Capture the cell that displays the provided text and extract its [x, y] central coordinate. 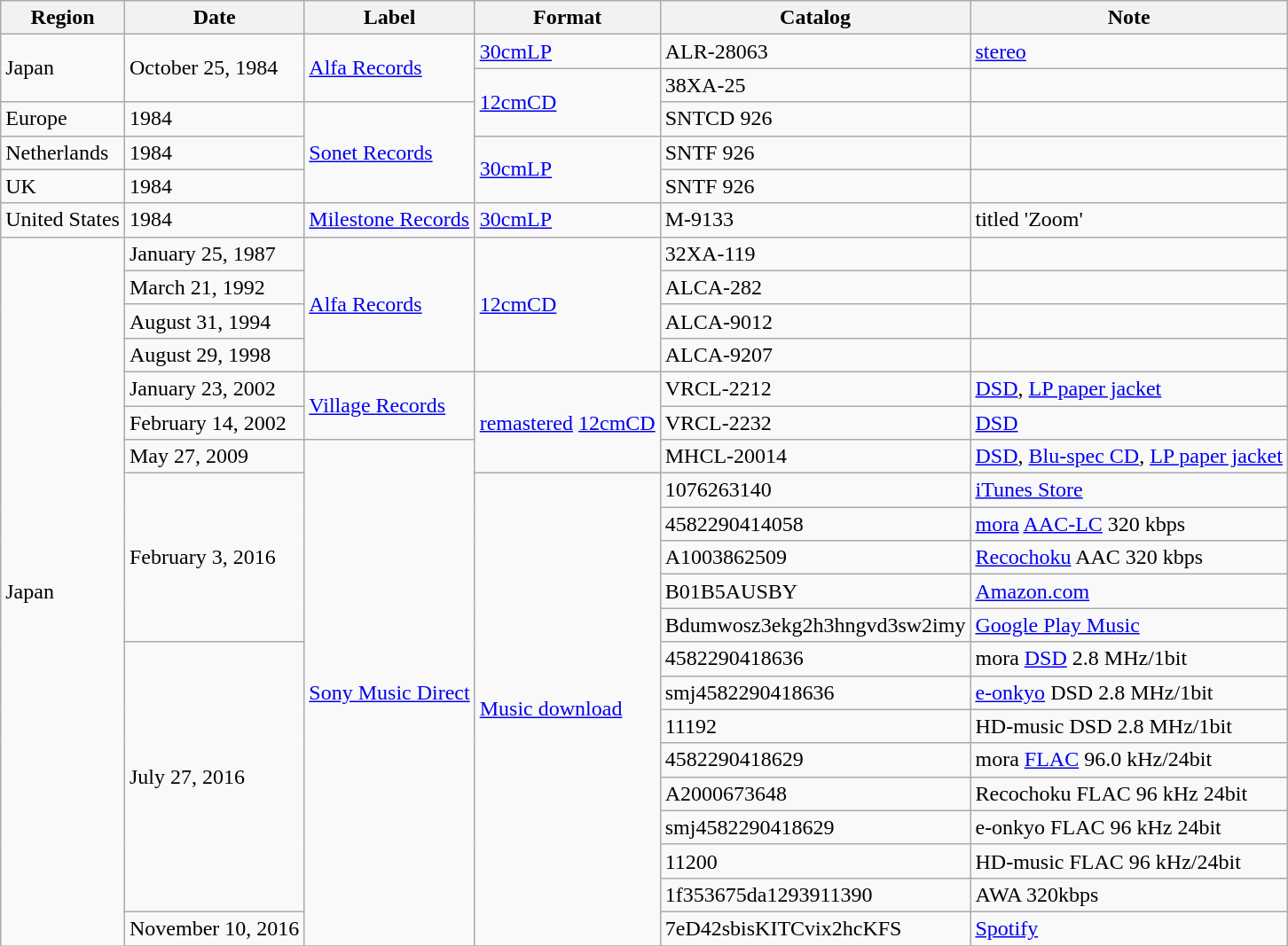
38XA-25 [815, 85]
A1003862509 [815, 558]
July 27, 2016 [214, 777]
VRCL-2232 [815, 423]
titled 'Zoom' [1128, 220]
mora FLAC 96.0 kHz/24bit [1128, 760]
32XA-119 [815, 254]
11200 [815, 861]
ALCA-9012 [815, 321]
DSD [1128, 423]
Europe [63, 119]
Music download [568, 709]
mora AAC-LC 320 kbps [1128, 524]
1f353675da1293911390 [815, 895]
August 31, 1994 [214, 321]
Recochoku AAC 320 kbps [1128, 558]
March 21, 1992 [214, 287]
4582290418636 [815, 659]
AWA 320kbps [1128, 895]
Region [63, 18]
e-onkyo DSD 2.8 MHz/1bit [1128, 692]
ALCA-9207 [815, 355]
smj4582290418636 [815, 692]
DSD, LP paper jacket [1128, 388]
stereo [1128, 51]
ALCA-282 [815, 287]
Label [389, 18]
February 14, 2002 [214, 423]
October 25, 1984 [214, 68]
January 25, 1987 [214, 254]
1076263140 [815, 490]
August 29, 1998 [214, 355]
A2000673648 [815, 794]
Sony Music Direct [389, 693]
Sonet Records [389, 152]
M-9133 [815, 220]
smj4582290418629 [815, 827]
January 23, 2002 [214, 388]
7eD42sbisKITCvix2hcKFS [815, 928]
remastered 12cmCD [568, 422]
DSD, Blu-spec CD, LP paper jacket [1128, 457]
February 3, 2016 [214, 558]
B01B5AUSBY [815, 591]
HD-music DSD 2.8 MHz/1bit [1128, 726]
MHCL-20014 [815, 457]
4582290418629 [815, 760]
e-onkyo FLAC 96 kHz 24bit [1128, 827]
Milestone Records [389, 220]
Netherlands [63, 152]
HD-music FLAC 96 kHz/24bit [1128, 861]
4582290414058 [815, 524]
Village Records [389, 405]
Catalog [815, 18]
mora DSD 2.8 MHz/1bit [1128, 659]
November 10, 2016 [214, 928]
May 27, 2009 [214, 457]
Amazon.com [1128, 591]
Bdumwosz3ekg2h3hngvd3sw2imy [815, 625]
SNTCD 926 [815, 119]
VRCL-2212 [815, 388]
Recochoku FLAC 96 kHz 24bit [1128, 794]
iTunes Store [1128, 490]
ALR-28063 [815, 51]
UK [63, 186]
Google Play Music [1128, 625]
Spotify [1128, 928]
Note [1128, 18]
United States [63, 220]
Format [568, 18]
11192 [815, 726]
Date [214, 18]
